Pinpoint the cell where the given text exists, returning its (x, y) midpoint coordinate. 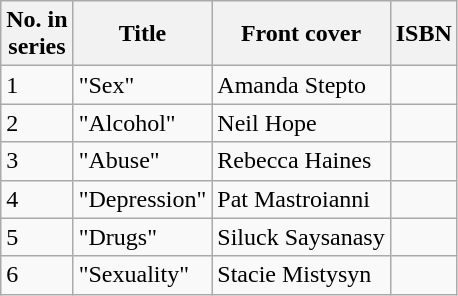
6 (37, 275)
Rebecca Haines (301, 161)
4 (37, 199)
2 (37, 123)
Siluck Saysanasy (301, 237)
"Abuse" (142, 161)
Stacie Mistysyn (301, 275)
3 (37, 161)
No. inseries (37, 34)
"Drugs" (142, 237)
Neil Hope (301, 123)
Amanda Stepto (301, 85)
"Sex" (142, 85)
1 (37, 85)
"Sexuality" (142, 275)
5 (37, 237)
Title (142, 34)
Front cover (301, 34)
ISBN (424, 34)
"Alcohol" (142, 123)
"Depression" (142, 199)
Pat Mastroianni (301, 199)
